Determine the [x, y] coordinate at the center of the cell enclosing the given text.  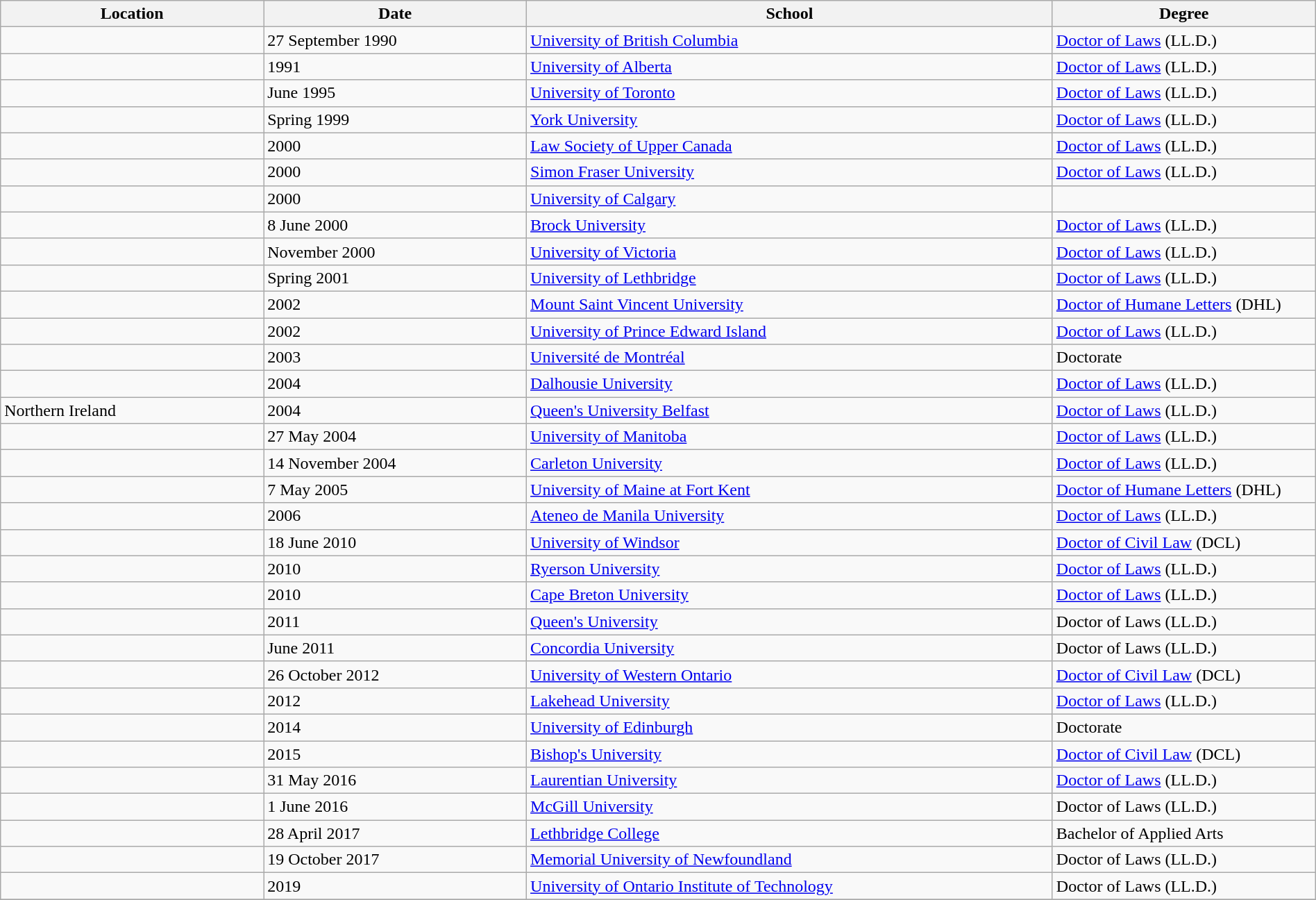
Brock University [790, 225]
Cape Breton University [790, 595]
Ateneo de Manila University [790, 516]
University of Manitoba [790, 437]
University of Maine at Fort Kent [790, 490]
York University [790, 119]
Concordia University [790, 648]
June 2011 [396, 648]
University of Western Ontario [790, 674]
Lakehead University [790, 701]
School [790, 14]
14 November 2004 [396, 463]
Queen's University [790, 622]
26 October 2012 [396, 674]
2006 [396, 516]
19 October 2017 [396, 860]
Queen's University Belfast [790, 410]
Simon Fraser University [790, 172]
2012 [396, 701]
2014 [396, 727]
27 September 1990 [396, 40]
University of Lethbridge [790, 278]
University of Toronto [790, 93]
Université de Montréal [790, 358]
8 June 2000 [396, 225]
Dalhousie University [790, 384]
Mount Saint Vincent University [790, 304]
Lethbridge College [790, 833]
1991 [396, 67]
University of Victoria [790, 251]
Location [132, 14]
University of Ontario Institute of Technology [790, 886]
Law Society of Upper Canada [790, 146]
University of Edinburgh [790, 727]
Bachelor of Applied Arts [1184, 833]
18 June 2010 [396, 542]
7 May 2005 [396, 490]
Memorial University of Newfoundland [790, 860]
27 May 2004 [396, 437]
2003 [396, 358]
Spring 1999 [396, 119]
University of Windsor [790, 542]
Spring 2001 [396, 278]
November 2000 [396, 251]
2011 [396, 622]
31 May 2016 [396, 781]
Date [396, 14]
Carleton University [790, 463]
University of Prince Edward Island [790, 331]
University of British Columbia [790, 40]
University of Calgary [790, 199]
28 April 2017 [396, 833]
Bishop's University [790, 753]
McGill University [790, 807]
1 June 2016 [396, 807]
June 1995 [396, 93]
2015 [396, 753]
Degree [1184, 14]
University of Alberta [790, 67]
Northern Ireland [132, 410]
Ryerson University [790, 569]
Laurentian University [790, 781]
2019 [396, 886]
